Provide the [x, y] coordinate of the cell's center where the given text is located.  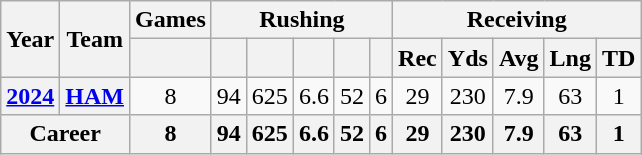
Receiving [517, 20]
Lng [570, 58]
Avg [518, 58]
Yds [468, 58]
Team [95, 39]
Year [30, 39]
Career [66, 134]
TD [618, 58]
HAM [95, 96]
2024 [30, 96]
Rec [418, 58]
Rushing [302, 20]
Games [171, 20]
